Provide the (X, Y) coordinate of the cell's center where the given text is located.  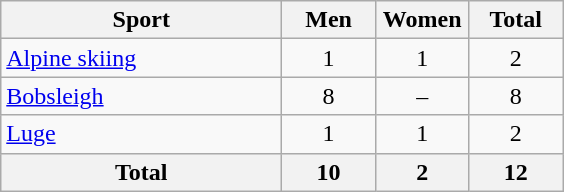
– (422, 96)
Luge (142, 134)
Men (329, 20)
12 (516, 172)
Sport (142, 20)
Alpine skiing (142, 58)
10 (329, 172)
Bobsleigh (142, 96)
Women (422, 20)
